Capture the cell that displays the provided text and extract its (x, y) central coordinate. 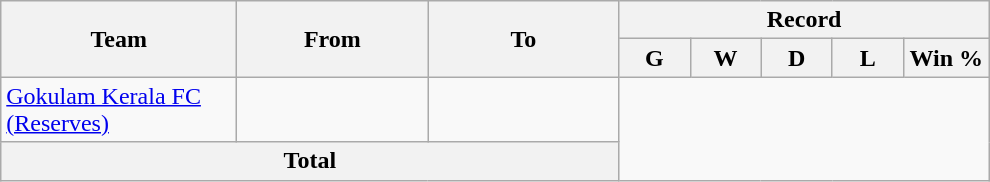
Total (310, 161)
From (332, 39)
Record (804, 20)
Win % (946, 58)
Gokulam Kerala FC (Reserves) (119, 110)
D (796, 58)
L (868, 58)
To (524, 39)
G (654, 58)
W (726, 58)
Team (119, 39)
